Pinpoint the cell where the given text exists, returning its [X, Y] midpoint coordinate. 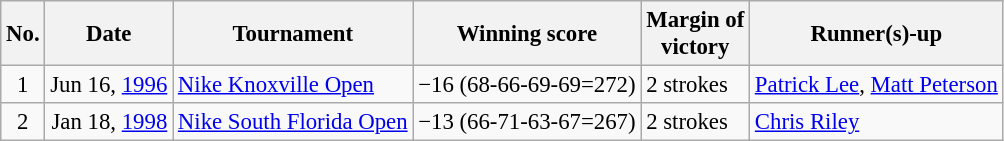
Nike South Florida Open [293, 122]
Runner(s)-up [877, 34]
Date [109, 34]
Jun 16, 1996 [109, 85]
Margin ofvictory [696, 34]
Chris Riley [877, 122]
2 [23, 122]
Jan 18, 1998 [109, 122]
1 [23, 85]
−13 (66-71-63-67=267) [527, 122]
No. [23, 34]
Nike Knoxville Open [293, 85]
Winning score [527, 34]
Patrick Lee, Matt Peterson [877, 85]
−16 (68-66-69-69=272) [527, 85]
Tournament [293, 34]
